Output the [x, y] coordinate of the center of the cell containing the given text.  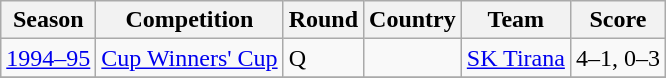
Q [323, 58]
Score [618, 20]
Season [48, 20]
1994–95 [48, 58]
SK Tirana [516, 58]
Country [413, 20]
Team [516, 20]
4–1, 0–3 [618, 58]
Competition [190, 20]
Round [323, 20]
Cup Winners' Cup [190, 58]
